Search for the cell housing the specified text and yield its (x, y) center coordinate. 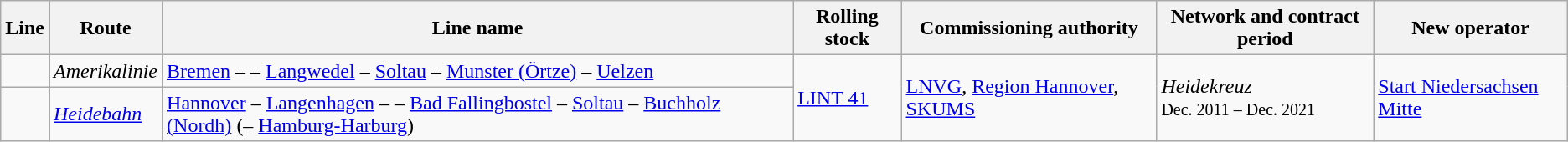
Network and contract period (1265, 28)
LNVG, Region Hannover, SKUMS (1029, 99)
New operator (1471, 28)
Route (106, 28)
Line name (477, 28)
Amerikalinie (106, 71)
Hannover – Langenhagen – – Bad Fallingbostel – Soltau – Buchholz (Nordh) (– Hamburg-Harburg) (477, 114)
Rolling stock (848, 28)
HeidekreuzDec. 2011 – Dec. 2021 (1265, 99)
Heidebahn (106, 114)
Bremen – – Langwedel – Soltau – Munster (Örtze) – Uelzen (477, 71)
Start Niedersachsen Mitte (1471, 99)
Commissioning authority (1029, 28)
Line (25, 28)
LINT 41 (848, 99)
